For the text-containing cell, return its midpoint in [X, Y] coordinate format. 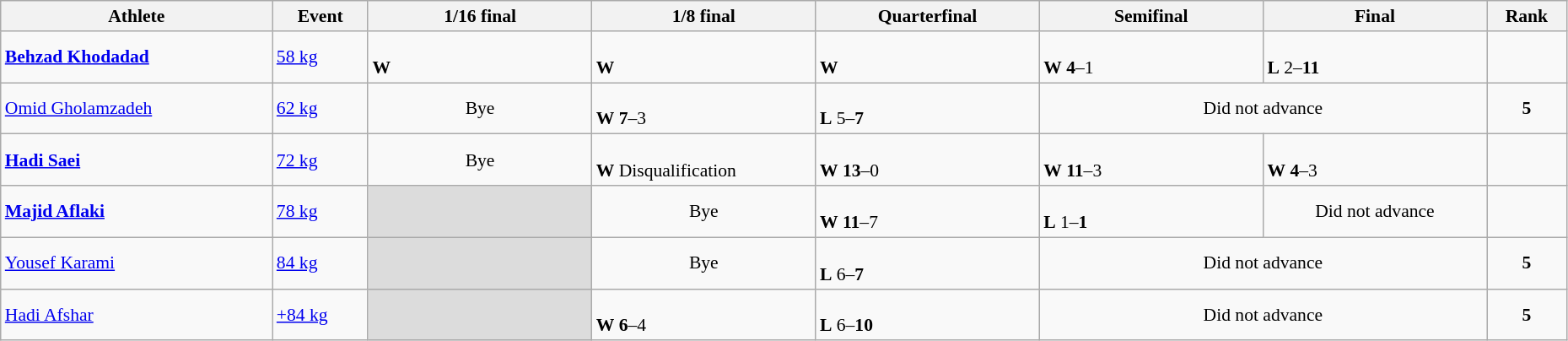
W 13–0 [928, 160]
72 kg [321, 160]
Final [1375, 16]
L 1–1 [1150, 211]
W 11–7 [928, 211]
Hadi Saei [137, 160]
84 kg [321, 263]
1/8 final [703, 16]
Behzad Khodadad [137, 57]
+84 kg [321, 314]
1/16 final [479, 16]
Rank [1527, 16]
Yousef Karami [137, 263]
Athlete [137, 16]
Omid Gholamzadeh [137, 108]
Hadi Afshar [137, 314]
L 5–7 [928, 108]
62 kg [321, 108]
78 kg [321, 211]
Quarterfinal [928, 16]
W Disqualification [703, 160]
58 kg [321, 57]
L 6–7 [928, 263]
W 6–4 [703, 314]
W 4–1 [1150, 57]
Majid Aflaki [137, 211]
W 4–3 [1375, 160]
Event [321, 16]
L 2–11 [1375, 57]
W 7–3 [703, 108]
W 11–3 [1150, 160]
L 6–10 [928, 314]
Semifinal [1150, 16]
